Return the [X, Y] coordinate for the center point of the cell that contains the specified text.  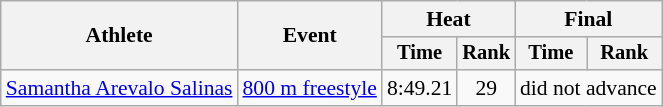
Event [309, 36]
did not advance [588, 88]
Athlete [120, 36]
Samantha Arevalo Salinas [120, 88]
8:49.21 [420, 88]
Heat [448, 19]
29 [486, 88]
800 m freestyle [309, 88]
Final [588, 19]
